Scan for the cell matching the given text and deliver its [X, Y] coordinate at center. 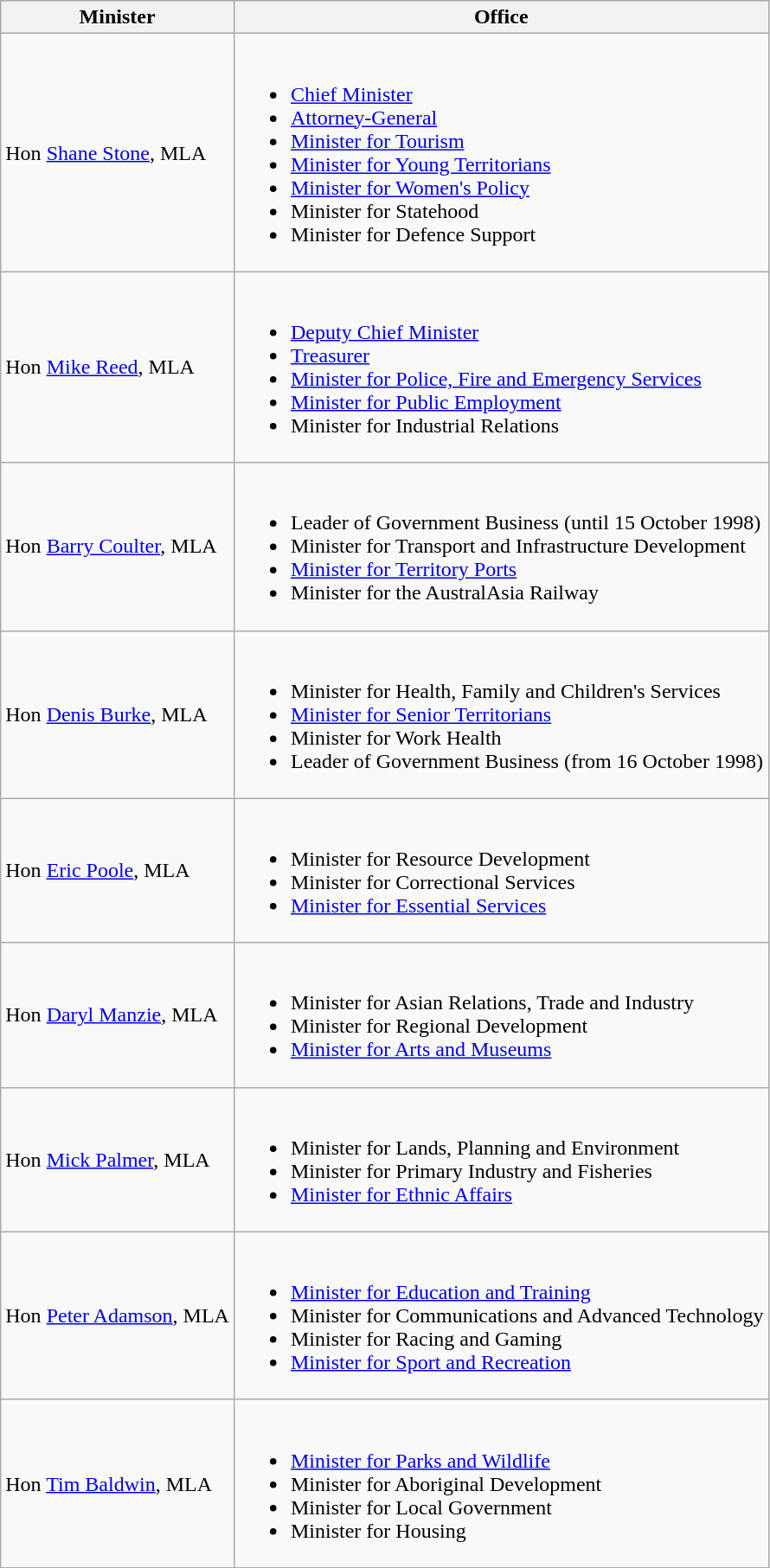
Minister for Asian Relations, Trade and IndustryMinister for Regional DevelopmentMinister for Arts and Museums [501, 1015]
Hon Mike Reed, MLA [118, 367]
Office [501, 17]
Hon Peter Adamson, MLA [118, 1315]
Hon Daryl Manzie, MLA [118, 1015]
Deputy Chief MinisterTreasurerMinister for Police, Fire and Emergency ServicesMinister for Public EmploymentMinister for Industrial Relations [501, 367]
Minister for Education and TrainingMinister for Communications and Advanced TechnologyMinister for Racing and GamingMinister for Sport and Recreation [501, 1315]
Hon Tim Baldwin, MLA [118, 1483]
Hon Mick Palmer, MLA [118, 1159]
Hon Eric Poole, MLA [118, 870]
Minister for Resource DevelopmentMinister for Correctional ServicesMinister for Essential Services [501, 870]
Minister [118, 17]
Hon Barry Coulter, MLA [118, 547]
Minister for Parks and WildlifeMinister for Aboriginal DevelopmentMinister for Local GovernmentMinister for Housing [501, 1483]
Hon Shane Stone, MLA [118, 152]
Hon Denis Burke, MLA [118, 714]
Minister for Lands, Planning and EnvironmentMinister for Primary Industry and FisheriesMinister for Ethnic Affairs [501, 1159]
